Scan for the cell matching the given text and deliver its [x, y] coordinate at center. 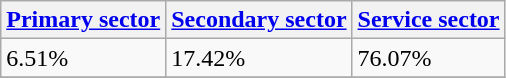
Primary sector [84, 20]
17.42% [259, 58]
6.51% [84, 58]
Secondary sector [259, 20]
Service sector [428, 20]
76.07% [428, 58]
